Output the (x, y) coordinate of the center of the cell containing the given text.  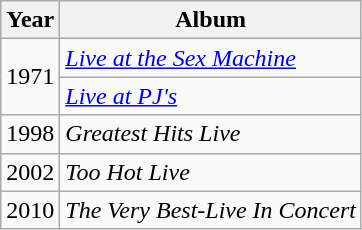
2010 (30, 210)
1971 (30, 77)
Too Hot Live (211, 172)
Greatest Hits Live (211, 134)
Live at PJ's (211, 96)
2002 (30, 172)
Live at the Sex Machine (211, 58)
Album (211, 20)
1998 (30, 134)
The Very Best-Live In Concert (211, 210)
Year (30, 20)
